Determine the [x, y] coordinate at the center of the cell enclosing the given text.  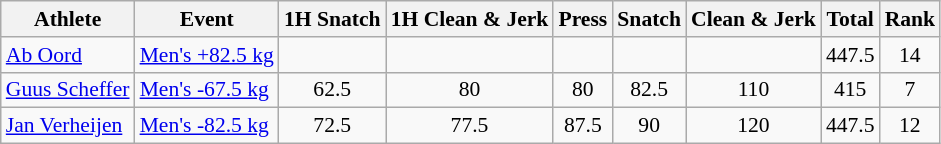
Men's +82.5 kg [207, 55]
120 [754, 126]
7 [910, 90]
Men's -67.5 kg [207, 90]
110 [754, 90]
12 [910, 126]
14 [910, 55]
1H Snatch [332, 19]
62.5 [332, 90]
Ab Oord [68, 55]
Clean & Jerk [754, 19]
Athlete [68, 19]
Rank [910, 19]
87.5 [582, 126]
Men's -82.5 kg [207, 126]
1H Clean & Jerk [470, 19]
Jan Verheijen [68, 126]
Guus Scheffer [68, 90]
415 [850, 90]
77.5 [470, 126]
Event [207, 19]
72.5 [332, 126]
90 [649, 126]
Snatch [649, 19]
Total [850, 19]
82.5 [649, 90]
Press [582, 19]
